Search for the cell housing the specified text and yield its [X, Y] center coordinate. 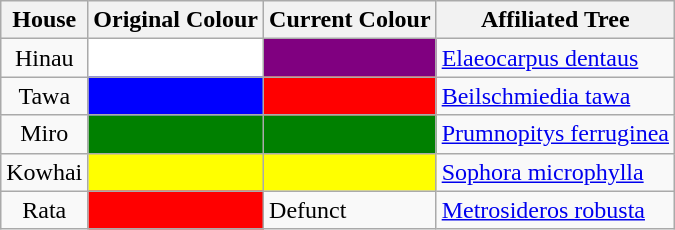
House [44, 20]
Tawa [44, 96]
Elaeocarpus dentaus [555, 58]
Sophora microphylla [555, 172]
Miro [44, 134]
Beilschmiedia tawa [555, 96]
Prumnopitys ferruginea [555, 134]
Original Colour [176, 20]
Kowhai [44, 172]
Rata [44, 210]
Metrosideros robusta [555, 210]
Current Colour [350, 20]
Affiliated Tree [555, 20]
Hinau [44, 58]
Defunct [350, 210]
